From the cell containing the given text, extract its center point as [X, Y] coordinate. 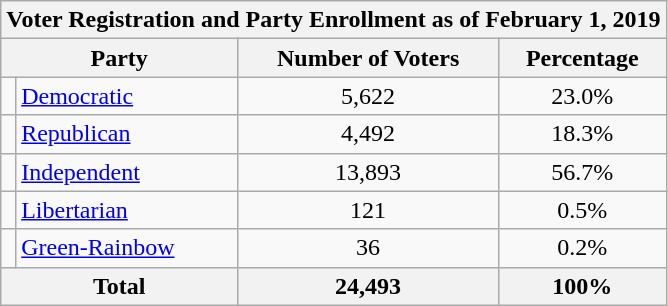
Total [120, 286]
0.2% [582, 248]
23.0% [582, 96]
24,493 [368, 286]
5,622 [368, 96]
Percentage [582, 58]
Libertarian [127, 210]
Party [120, 58]
Number of Voters [368, 58]
4,492 [368, 134]
100% [582, 286]
36 [368, 248]
Democratic [127, 96]
18.3% [582, 134]
Voter Registration and Party Enrollment as of February 1, 2019 [334, 20]
Republican [127, 134]
56.7% [582, 172]
13,893 [368, 172]
Green-Rainbow [127, 248]
Independent [127, 172]
121 [368, 210]
0.5% [582, 210]
